Return the [x, y] coordinate for the center point of the cell that contains the specified text.  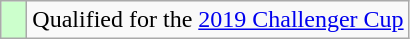
Qualified for the 2019 Challenger Cup [218, 20]
